Extract the [X, Y] coordinate from the center of the cell holding the provided text.  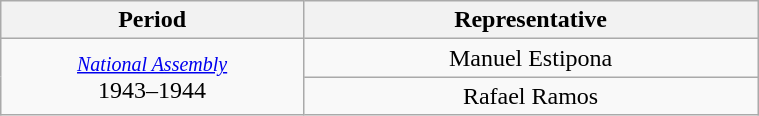
Representative [530, 20]
Manuel Estipona [530, 58]
Period [152, 20]
National Assembly1943–1944 [152, 77]
Rafael Ramos [530, 96]
